Provide the [x, y] coordinate of the cell's center where the given text is located.  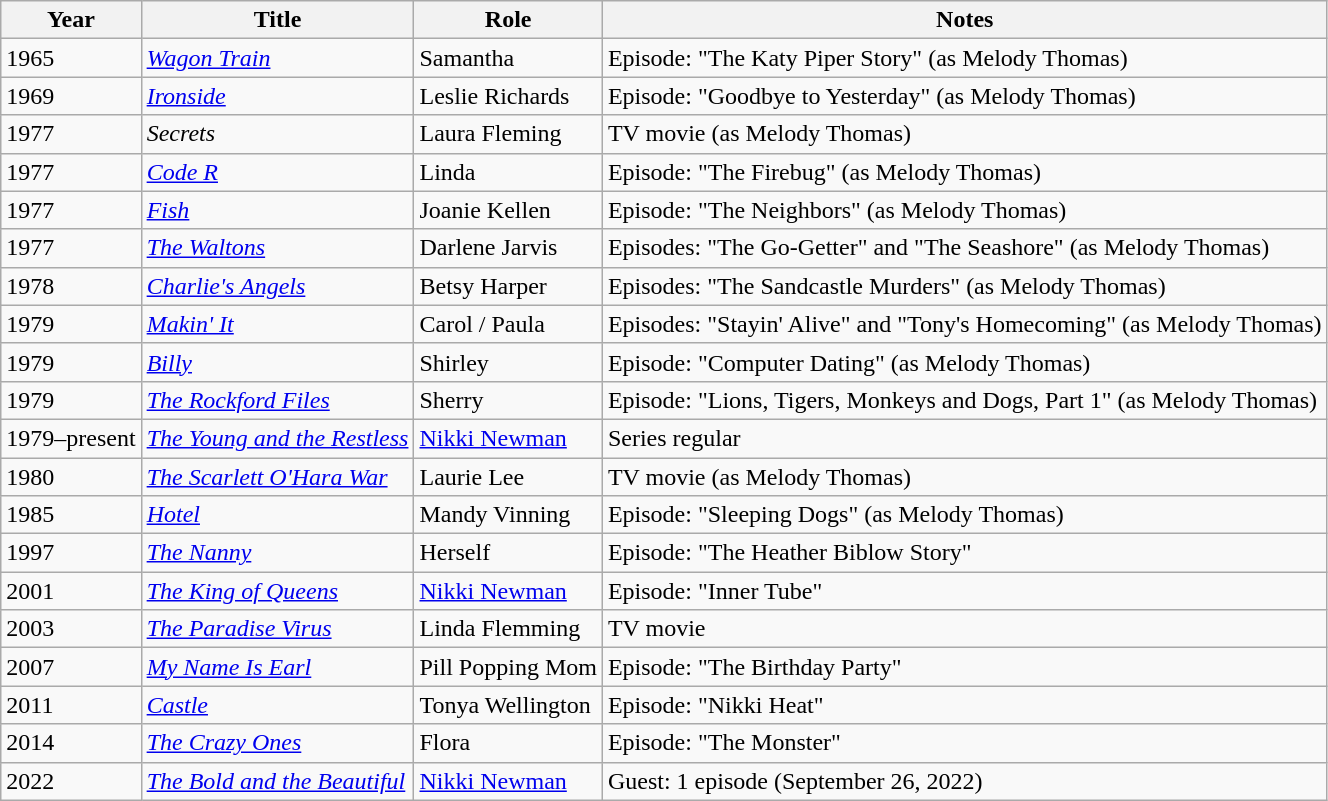
The Crazy Ones [278, 743]
Year [71, 20]
Hotel [278, 515]
Samantha [508, 58]
Herself [508, 553]
My Name Is Earl [278, 667]
2022 [71, 781]
Betsy Harper [508, 286]
The Bold and the Beautiful [278, 781]
Flora [508, 743]
Episode: "The Firebug" (as Melody Thomas) [964, 172]
Castle [278, 705]
Episode: "The Katy Piper Story" (as Melody Thomas) [964, 58]
Episodes: "Stayin' Alive" and "Tony's Homecoming" (as Melody Thomas) [964, 324]
Linda Flemming [508, 629]
2014 [71, 743]
Laura Fleming [508, 134]
The Young and the Restless [278, 438]
Episode: "Goodbye to Yesterday" (as Melody Thomas) [964, 96]
Billy [278, 362]
1980 [71, 477]
Guest: 1 episode (September 26, 2022) [964, 781]
Shirley [508, 362]
Episode: "The Neighbors" (as Melody Thomas) [964, 210]
Secrets [278, 134]
2007 [71, 667]
2011 [71, 705]
Episode: "Inner Tube" [964, 591]
The Waltons [278, 248]
1965 [71, 58]
Joanie Kellen [508, 210]
Episode: "Lions, Tigers, Monkeys and Dogs, Part 1" (as Melody Thomas) [964, 400]
1979–present [71, 438]
Sherry [508, 400]
Series regular [964, 438]
1969 [71, 96]
Tonya Wellington [508, 705]
Mandy Vinning [508, 515]
Notes [964, 20]
Leslie Richards [508, 96]
Fish [278, 210]
The Scarlett O'Hara War [278, 477]
Linda [508, 172]
Episode: "The Monster" [964, 743]
2001 [71, 591]
The Paradise Virus [278, 629]
TV movie [964, 629]
Charlie's Angels [278, 286]
1978 [71, 286]
Title [278, 20]
Darlene Jarvis [508, 248]
Episode: "Sleeping Dogs" (as Melody Thomas) [964, 515]
Laurie Lee [508, 477]
Episode: "Nikki Heat" [964, 705]
Episode: "Computer Dating" (as Melody Thomas) [964, 362]
Role [508, 20]
2003 [71, 629]
Episode: "The Heather Biblow Story" [964, 553]
The Nanny [278, 553]
Carol / Paula [508, 324]
Episodes: "The Sandcastle Murders" (as Melody Thomas) [964, 286]
The King of Queens [278, 591]
Ironside [278, 96]
1985 [71, 515]
1997 [71, 553]
Episode: "The Birthday Party" [964, 667]
Code R [278, 172]
Pill Popping Mom [508, 667]
Makin' It [278, 324]
Wagon Train [278, 58]
Episodes: "The Go-Getter" and "The Seashore" (as Melody Thomas) [964, 248]
The Rockford Files [278, 400]
